Identify which cell holds the provided text, then report its [X, Y] central coordinate. 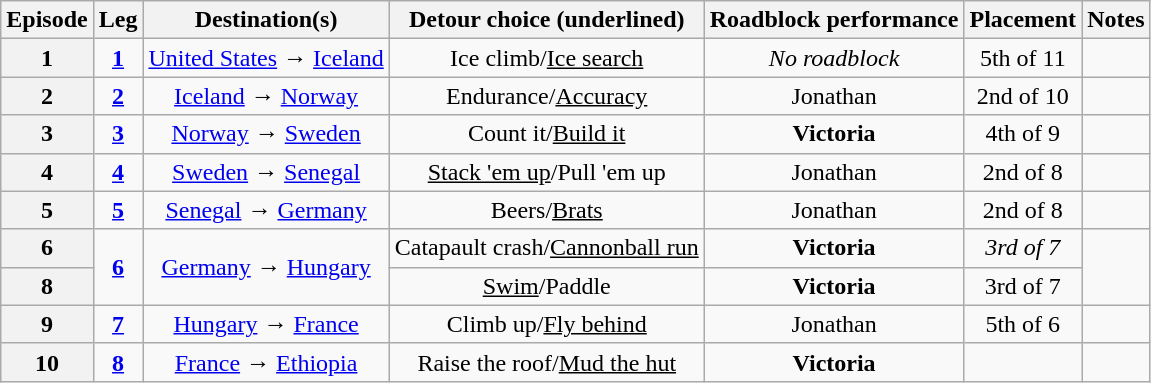
Sweden → Senegal [266, 172]
Roadblock performance [834, 20]
Detour choice (underlined) [546, 20]
4th of 9 [1023, 134]
7 [118, 324]
Swim/Paddle [546, 286]
Germany → Hungary [266, 267]
Hungary → France [266, 324]
Count it/Build it [546, 134]
Ice climb/Ice search [546, 58]
No roadblock [834, 58]
Destination(s) [266, 20]
Iceland → Norway [266, 96]
10 [47, 362]
Leg [118, 20]
United States → Iceland [266, 58]
Raise the roof/Mud the hut [546, 362]
2nd of 10 [1023, 96]
Endurance/Accuracy [546, 96]
Stack 'em up/Pull 'em up [546, 172]
Beers/Brats [546, 210]
Catapault crash/Cannonball run [546, 248]
5th of 11 [1023, 58]
France → Ethiopia [266, 362]
Norway → Sweden [266, 134]
Climb up/Fly behind [546, 324]
5th of 6 [1023, 324]
9 [47, 324]
Notes [1116, 20]
Senegal → Germany [266, 210]
Placement [1023, 20]
Episode [47, 20]
